Locate the cell with the specified text and output its (x, y) center coordinate. 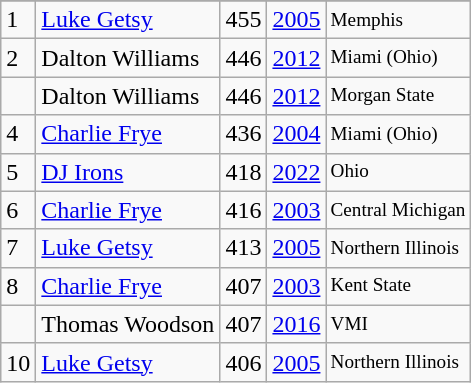
VMI (398, 324)
2016 (296, 324)
406 (244, 362)
7 (18, 248)
416 (244, 210)
Morgan State (398, 96)
Ohio (398, 172)
6 (18, 210)
Central Michigan (398, 210)
Memphis (398, 20)
413 (244, 248)
Thomas Woodson (128, 324)
Kent State (398, 286)
455 (244, 20)
2 (18, 58)
1 (18, 20)
10 (18, 362)
2004 (296, 134)
5 (18, 172)
DJ Irons (128, 172)
418 (244, 172)
8 (18, 286)
2022 (296, 172)
436 (244, 134)
4 (18, 134)
